Detect which cell encompasses the target text, then output its [X, Y] center coordinate. 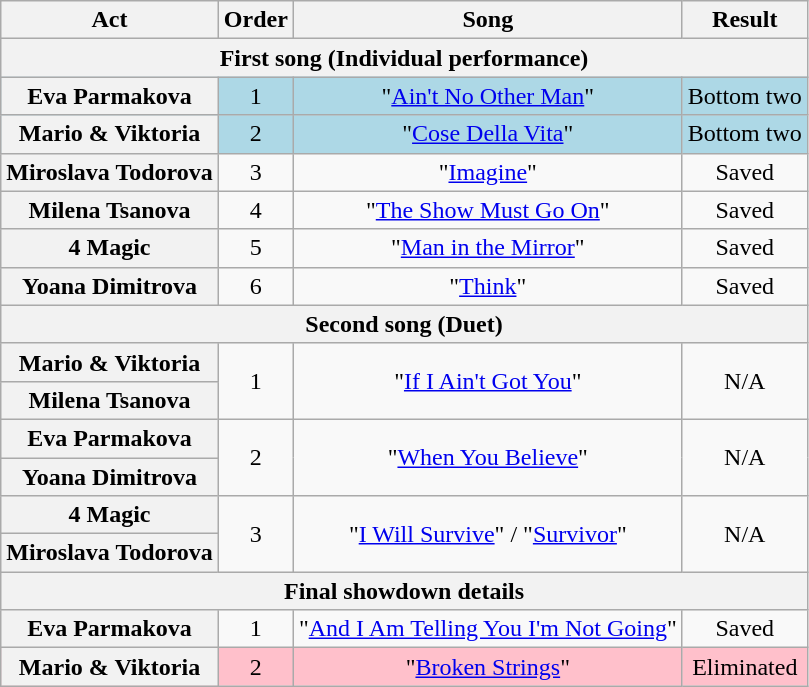
Final showdown details [404, 591]
"And I Am Telling You I'm Not Going" [488, 629]
4 [256, 210]
"Imagine" [488, 172]
"Cose Della Vita" [488, 134]
5 [256, 248]
"The Show Must Go On" [488, 210]
"Man in the Mirror" [488, 248]
Order [256, 20]
"Broken Strings" [488, 667]
"Ain't No Other Man" [488, 96]
Eliminated [744, 667]
Song [488, 20]
6 [256, 286]
"Think" [488, 286]
Result [744, 20]
"I Will Survive" / "Survivor" [488, 534]
First song (Individual performance) [404, 58]
"If I Ain't Got You" [488, 381]
Second song (Duet) [404, 324]
"When You Believe" [488, 457]
Act [110, 20]
